Provide the (x, y) coordinate of the cell's center where the given text is located.  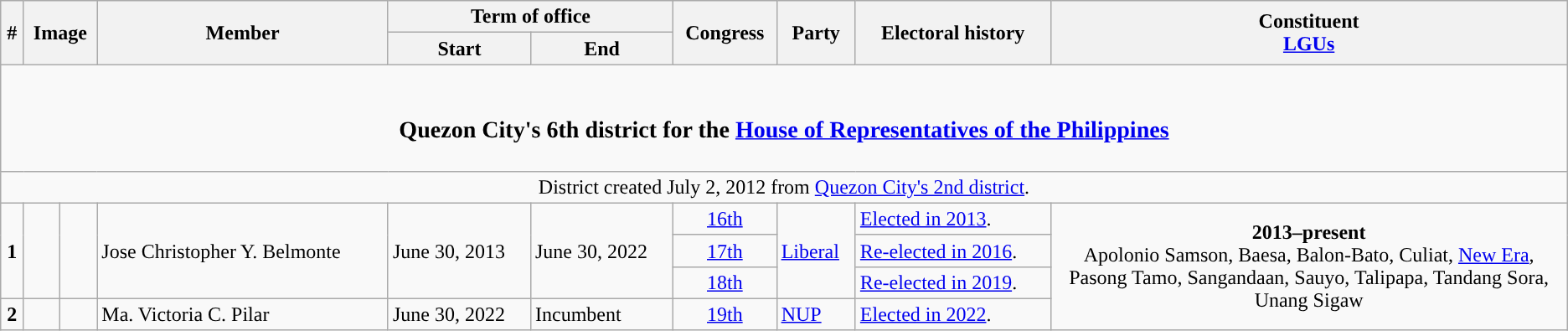
Incumbent (601, 314)
Quezon City's 6th district for the House of Representatives of the Philippines (784, 117)
1 (12, 251)
Re-elected in 2016. (953, 251)
Image (60, 33)
2013–presentApolonio Samson, Baesa, Balon-Bato, Culiat, New Era, Pasong Tamo, Sangandaan, Sauyo, Talipapa, Tandang Sora, Unang Sigaw (1308, 266)
Congress (725, 33)
Jose Christopher Y. Belmonte (243, 251)
June 30, 2013 (459, 251)
Re-elected in 2019. (953, 282)
End (601, 49)
Term of office (530, 17)
Elected in 2013. (953, 219)
Start (459, 49)
# (12, 33)
Elected in 2022. (953, 314)
2 (12, 314)
Ma. Victoria C. Pilar (243, 314)
19th (725, 314)
NUP (816, 314)
Member (243, 33)
16th (725, 219)
Liberal (816, 251)
Electoral history (953, 33)
District created July 2, 2012 from Quezon City's 2nd district. (784, 187)
Party (816, 33)
ConstituentLGUs (1308, 33)
18th (725, 282)
17th (725, 251)
